Scan for the cell matching the given text and deliver its (x, y) coordinate at center. 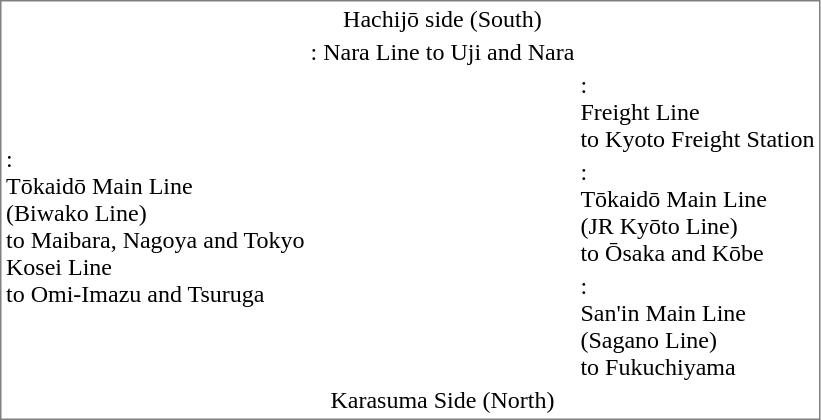
:Freight Lineto Kyoto Freight Station (698, 112)
: Nara Line to Uji and Nara (442, 53)
:Tōkaidō Main Line(Biwako Line)to Maibara, Nagoya and TokyoKosei Lineto Omi-Imazu and Tsuruga (154, 226)
:Tōkaidō Main Line(JR Kyōto Line)to Ōsaka and Kōbe (698, 214)
Hachijō side (South) (442, 19)
:San'in Main Line(Sagano Line)to Fukuchiyama (698, 328)
Karasuma Side (North) (442, 401)
